Return [X, Y] of the center of cell containing provided text 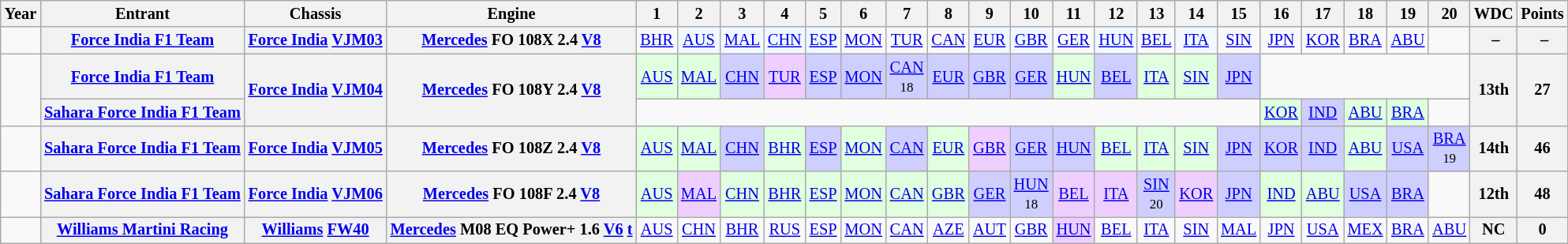
4 [784, 13]
AUT [990, 230]
3 [742, 13]
9 [990, 13]
SIN20 [1156, 194]
BRA19 [1449, 148]
Mercedes FO 108F 2.4 V8 [511, 194]
17 [1323, 13]
Mercedes M08 EQ Power+ 1.6 V6 t [511, 230]
5 [824, 13]
Mercedes FO 108Y 2.4 V8 [511, 90]
13th [1494, 90]
6 [863, 13]
14 [1196, 13]
14th [1494, 148]
10 [1031, 13]
AZE [949, 230]
20 [1449, 13]
HUN18 [1031, 194]
19 [1408, 13]
Mercedes FO 108X 2.4 V8 [511, 40]
12 [1116, 13]
27 [1542, 90]
Entrant [142, 13]
Force India VJM05 [316, 148]
18 [1365, 13]
8 [949, 13]
12th [1494, 194]
WDC [1494, 13]
Chassis [316, 13]
48 [1542, 194]
Year [21, 13]
Mercedes FO 108Z 2.4 V8 [511, 148]
Williams Martini Racing [142, 230]
Points [1542, 13]
Williams FW40 [316, 230]
11 [1074, 13]
Force India VJM06 [316, 194]
RUS [784, 230]
CAN18 [907, 77]
MEX [1365, 230]
Engine [511, 13]
1 [657, 13]
NC [1494, 230]
0 [1542, 230]
46 [1542, 148]
16 [1282, 13]
7 [907, 13]
13 [1156, 13]
15 [1239, 13]
Force India VJM04 [316, 90]
Force India VJM03 [316, 40]
2 [699, 13]
